From the cell containing the given text, extract its center point as (X, Y) coordinate. 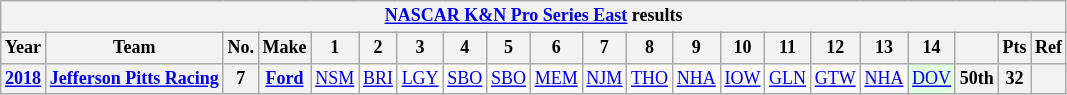
5 (509, 48)
4 (465, 48)
NASCAR K&N Pro Series East results (534, 16)
Ref (1049, 48)
1 (335, 48)
No. (240, 48)
6 (556, 48)
Ford (284, 78)
32 (1014, 78)
LGY (420, 78)
13 (884, 48)
2018 (24, 78)
NJM (604, 78)
BRI (378, 78)
GTW (835, 78)
DOV (932, 78)
2 (378, 48)
GLN (788, 78)
THO (650, 78)
NSM (335, 78)
11 (788, 48)
Year (24, 48)
10 (742, 48)
9 (696, 48)
Pts (1014, 48)
8 (650, 48)
MEM (556, 78)
3 (420, 48)
14 (932, 48)
Team (134, 48)
IOW (742, 78)
12 (835, 48)
Make (284, 48)
50th (976, 78)
Jefferson Pitts Racing (134, 78)
